Detect which cell encompasses the target text, then output its (X, Y) center coordinate. 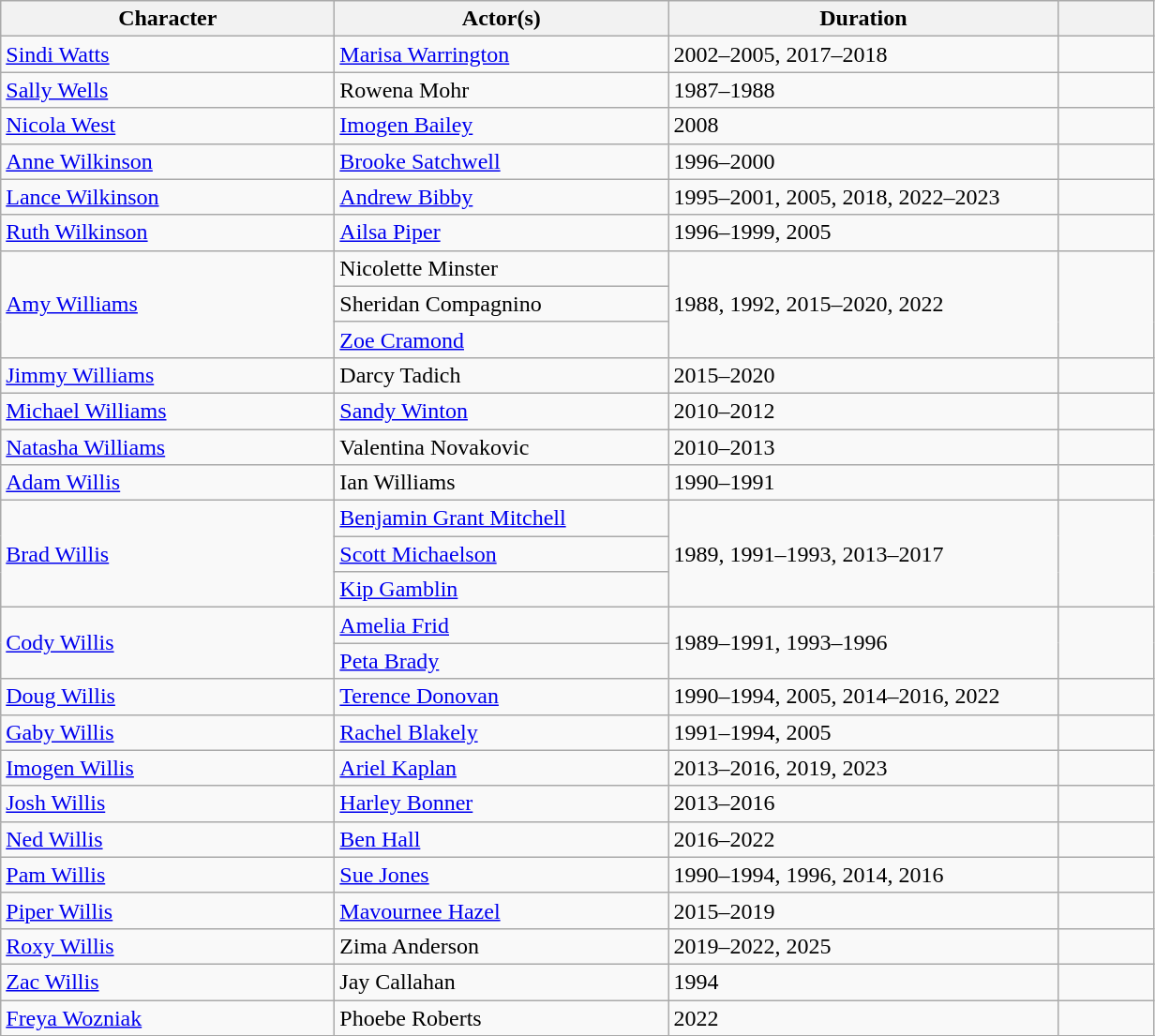
Ruth Wilkinson (168, 233)
Josh Willis (168, 803)
Rachel Blakely (502, 732)
Brooke Satchwell (502, 161)
Sue Jones (502, 875)
Peta Brady (502, 661)
Nicola West (168, 126)
Natasha Williams (168, 447)
Anne Wilkinson (168, 161)
Sally Wells (168, 90)
2010–2013 (863, 447)
Sandy Winton (502, 411)
1996–1999, 2005 (863, 233)
2013–2016 (863, 803)
Freya Wozniak (168, 1017)
Harley Bonner (502, 803)
Ariel Kaplan (502, 768)
Zima Anderson (502, 946)
Kip Gamblin (502, 590)
Piper Willis (168, 910)
Ailsa Piper (502, 233)
2015–2019 (863, 910)
1990–1994, 2005, 2014–2016, 2022 (863, 697)
1991–1994, 2005 (863, 732)
Pam Willis (168, 875)
Amelia Frid (502, 625)
2019–2022, 2025 (863, 946)
Gaby Willis (168, 732)
Doug Willis (168, 697)
Amy Williams (168, 304)
2015–2020 (863, 375)
1990–1991 (863, 483)
2008 (863, 126)
2002–2005, 2017–2018 (863, 54)
Michael Williams (168, 411)
2016–2022 (863, 839)
Jay Callahan (502, 982)
1990–1994, 1996, 2014, 2016 (863, 875)
Nicolette Minster (502, 268)
1988, 1992, 2015–2020, 2022 (863, 304)
1989–1991, 1993–1996 (863, 643)
1994 (863, 982)
Brad Willis (168, 554)
Andrew Bibby (502, 197)
Mavournee Hazel (502, 910)
Zac Willis (168, 982)
1987–1988 (863, 90)
Imogen Bailey (502, 126)
Imogen Willis (168, 768)
1995–2001, 2005, 2018, 2022–2023 (863, 197)
Zoe Cramond (502, 339)
Benjamin Grant Mitchell (502, 518)
Valentina Novakovic (502, 447)
1989, 1991–1993, 2013–2017 (863, 554)
Roxy Willis (168, 946)
Rowena Mohr (502, 90)
Adam Willis (168, 483)
2010–2012 (863, 411)
Cody Willis (168, 643)
Lance Wilkinson (168, 197)
1996–2000 (863, 161)
2013–2016, 2019, 2023 (863, 768)
Actor(s) (502, 19)
Marisa Warrington (502, 54)
Phoebe Roberts (502, 1017)
Duration (863, 19)
Ned Willis (168, 839)
Scott Michaelson (502, 554)
Sheridan Compagnino (502, 304)
Ian Williams (502, 483)
Darcy Tadich (502, 375)
2022 (863, 1017)
Terence Donovan (502, 697)
Sindi Watts (168, 54)
Jimmy Williams (168, 375)
Character (168, 19)
Ben Hall (502, 839)
